Find where the given text appears and provide that cell's center as [X, Y] coordinate. 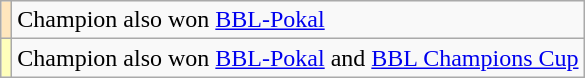
Champion also won BBL-Pokal and BBL Champions Cup [298, 58]
Champion also won BBL-Pokal [298, 20]
